Output the [X, Y] coordinate of the center of the cell containing the given text.  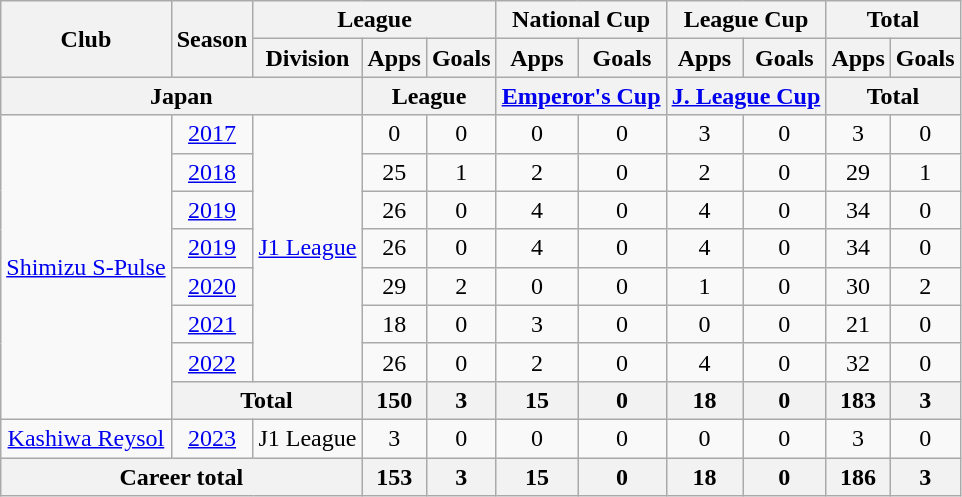
Club [86, 39]
National Cup [581, 20]
2018 [212, 172]
Shimizu S-Pulse [86, 267]
2020 [212, 286]
186 [858, 477]
Division [308, 58]
Season [212, 39]
2021 [212, 324]
21 [858, 324]
30 [858, 286]
2023 [212, 438]
153 [394, 477]
League Cup [746, 20]
Career total [182, 477]
Japan [182, 96]
J. League Cup [746, 96]
32 [858, 362]
183 [858, 400]
2022 [212, 362]
2017 [212, 134]
Kashiwa Reysol [86, 438]
150 [394, 400]
Emperor's Cup [581, 96]
25 [394, 172]
